For the text-containing cell, return its midpoint in [X, Y] coordinate format. 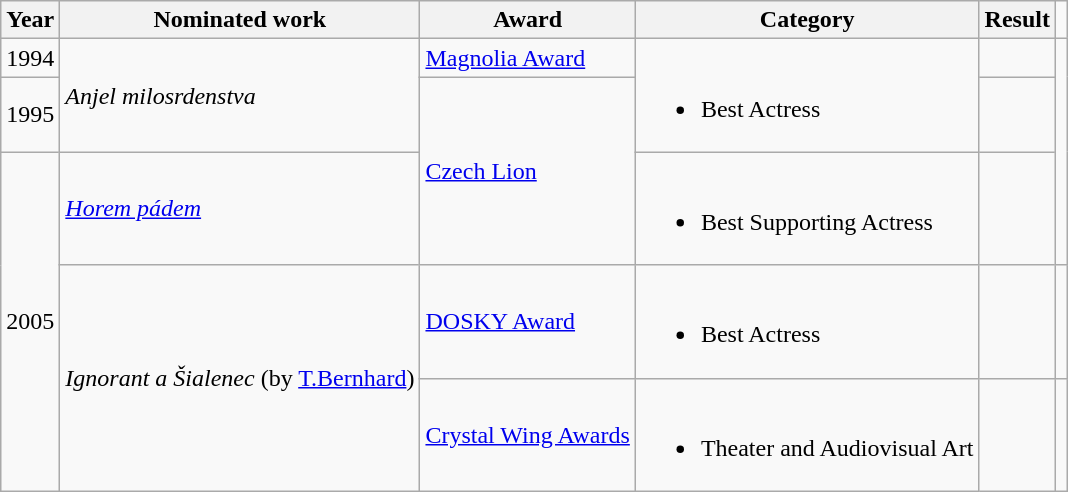
Award [528, 20]
Ignorant a Šialenec (by T.Bernhard) [240, 378]
Result [1017, 20]
Czech Lion [528, 171]
DOSKY Award [528, 322]
Category [807, 20]
1994 [30, 58]
Nominated work [240, 20]
Anjel milosrdenstva [240, 96]
Theater and Audiovisual Art [807, 434]
1995 [30, 114]
Best Supporting Actress [807, 208]
Magnolia Award [528, 58]
Year [30, 20]
Horem pádem [240, 208]
Crystal Wing Awards [528, 434]
2005 [30, 322]
